Detect which cell encompasses the target text, then output its [X, Y] center coordinate. 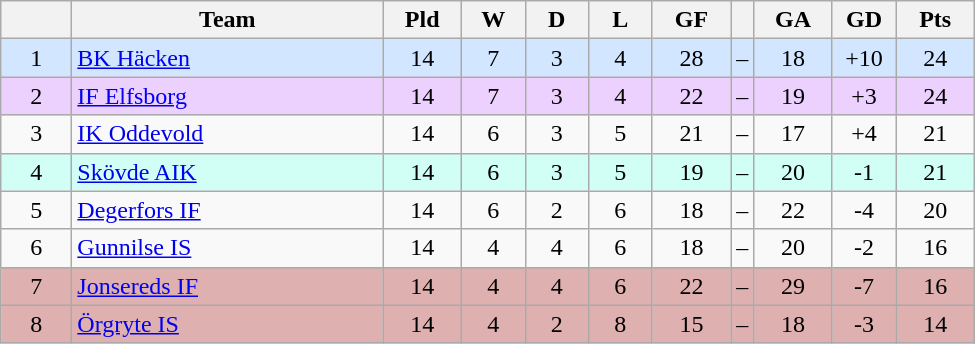
-4 [864, 210]
GA [794, 20]
-2 [864, 248]
+4 [864, 134]
+10 [864, 58]
-7 [864, 286]
Skövde AIK [228, 172]
L [621, 20]
Pts [936, 20]
GD [864, 20]
Örgryte IS [228, 324]
28 [692, 58]
+3 [864, 96]
-3 [864, 324]
15 [692, 324]
17 [794, 134]
GF [692, 20]
W [493, 20]
Degerfors IF [228, 210]
29 [794, 286]
IK Oddevold [228, 134]
Pld [422, 20]
Gunnilse IS [228, 248]
D [557, 20]
Jonsereds IF [228, 286]
1 [36, 58]
-1 [864, 172]
BK Häcken [228, 58]
IF Elfsborg [228, 96]
Team [228, 20]
